Find where the given text appears and provide that cell's center as (X, Y) coordinate. 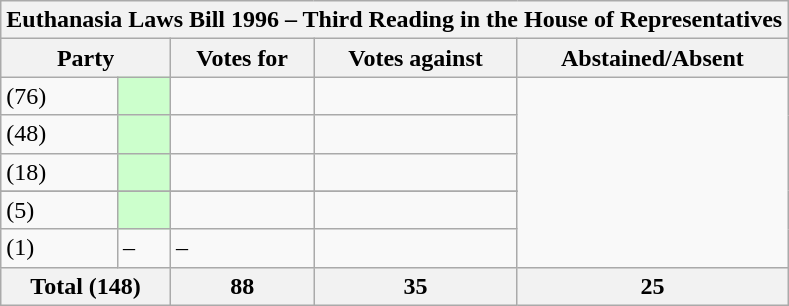
Total (148) (86, 286)
(5) (60, 210)
Euthanasia Laws Bill 1996 – Third Reading in the House of Representatives (394, 20)
(1) (60, 248)
88 (242, 286)
Votes against (416, 58)
Abstained/Absent (652, 58)
Party (86, 58)
Votes for (242, 58)
(76) (60, 96)
25 (652, 286)
(18) (60, 172)
(48) (60, 134)
35 (416, 286)
